Find where the given text appears and provide that cell's center as [X, Y] coordinate. 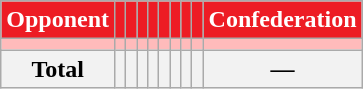
Confederation [282, 20]
Total [58, 69]
— [282, 69]
Opponent [58, 20]
